Identify which cell holds the provided text, then report its [x, y] central coordinate. 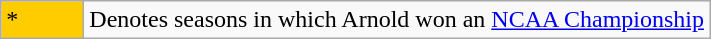
* [42, 20]
Denotes seasons in which Arnold won an NCAA Championship [397, 20]
